Identify which cell holds the provided text, then report its (X, Y) central coordinate. 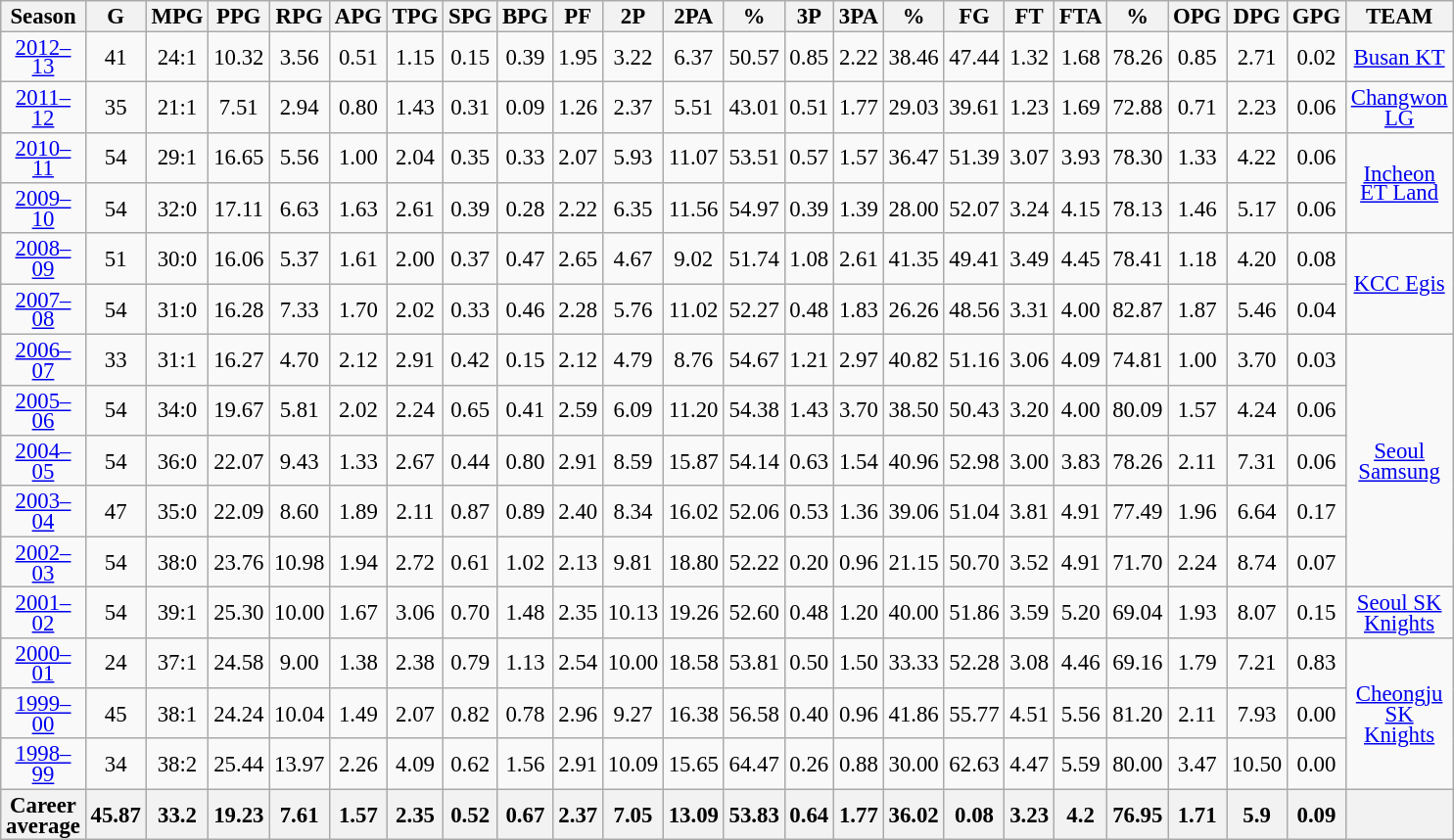
3.08 (1029, 663)
4.70 (300, 360)
1.21 (809, 360)
78.30 (1138, 158)
31:0 (177, 309)
47 (116, 512)
0.03 (1316, 360)
19.67 (239, 410)
0.42 (470, 360)
4.46 (1080, 663)
16.38 (693, 714)
3.93 (1080, 158)
6.63 (300, 209)
51 (116, 258)
2010–11 (43, 158)
72.88 (1138, 108)
Incheon ET Land (1398, 182)
FTA (1080, 16)
4.45 (1080, 258)
7.51 (239, 108)
2.59 (578, 410)
5.51 (693, 108)
G (116, 16)
Season (43, 16)
3.52 (1029, 562)
8.34 (633, 512)
2008–09 (43, 258)
49.41 (974, 258)
32:0 (177, 209)
0.02 (1316, 57)
47.44 (974, 57)
34:0 (177, 410)
1.87 (1197, 309)
11.02 (693, 309)
13.97 (300, 765)
Cheongju SK Knights (1398, 713)
0.89 (525, 512)
69.16 (1138, 663)
OPG (1197, 16)
30:0 (177, 258)
2003–04 (43, 512)
5.93 (633, 158)
0.37 (470, 258)
3.24 (1029, 209)
1998–99 (43, 765)
48.56 (974, 309)
1.13 (525, 663)
3.83 (1080, 461)
24:1 (177, 57)
54.67 (754, 360)
9.02 (693, 258)
7.31 (1257, 461)
2.54 (578, 663)
0.78 (525, 714)
3.47 (1197, 765)
78.41 (1138, 258)
2.67 (415, 461)
0.64 (809, 815)
52.07 (974, 209)
RPG (300, 16)
1.32 (1029, 57)
51.74 (754, 258)
Busan KT (1398, 57)
0.63 (809, 461)
1.39 (860, 209)
2007–08 (43, 309)
4.79 (633, 360)
1.23 (1029, 108)
7.21 (1257, 663)
52.60 (754, 613)
18.58 (693, 663)
1.68 (1080, 57)
9.43 (300, 461)
0.57 (809, 158)
0.26 (809, 765)
1.08 (809, 258)
PPG (239, 16)
45.87 (116, 815)
4.24 (1257, 410)
52.06 (754, 512)
0.70 (470, 613)
35:0 (177, 512)
8.07 (1257, 613)
33.33 (914, 663)
0.17 (1316, 512)
0.88 (860, 765)
1.54 (860, 461)
78.13 (1138, 209)
0.62 (470, 765)
2.96 (578, 714)
5.76 (633, 309)
0.83 (1316, 663)
2011–12 (43, 108)
Changwon LG (1398, 108)
3.31 (1029, 309)
BPG (525, 16)
50.70 (974, 562)
0.67 (525, 815)
2002–03 (43, 562)
1.50 (860, 663)
62.63 (974, 765)
71.70 (1138, 562)
25.44 (239, 765)
50.57 (754, 57)
1.38 (358, 663)
10.50 (1257, 765)
2.28 (578, 309)
38:0 (177, 562)
38:2 (177, 765)
19.26 (693, 613)
19.23 (239, 815)
2P (633, 16)
1.18 (1197, 258)
11.56 (693, 209)
0.35 (470, 158)
0.61 (470, 562)
1.69 (1080, 108)
1.96 (1197, 512)
16.06 (239, 258)
22.07 (239, 461)
2.94 (300, 108)
16.27 (239, 360)
5.37 (300, 258)
21:1 (177, 108)
53.83 (754, 815)
39.61 (974, 108)
1.15 (415, 57)
1.61 (358, 258)
17.11 (239, 209)
2PA (693, 16)
1.70 (358, 309)
9.00 (300, 663)
51.39 (974, 158)
82.87 (1138, 309)
1.48 (525, 613)
36:0 (177, 461)
51.86 (974, 613)
SPG (470, 16)
2000–01 (43, 663)
FG (974, 16)
9.81 (633, 562)
53.81 (754, 663)
38.46 (914, 57)
31:1 (177, 360)
2012–13 (43, 57)
39:1 (177, 613)
29:1 (177, 158)
2.97 (860, 360)
4.2 (1080, 815)
2009–10 (43, 209)
6.64 (1257, 512)
1.20 (860, 613)
11.07 (693, 158)
41.35 (914, 258)
33 (116, 360)
41 (116, 57)
0.07 (1316, 562)
7.61 (300, 815)
KCC Egis (1398, 284)
FT (1029, 16)
13.09 (693, 815)
16.65 (239, 158)
PF (578, 16)
0.71 (1197, 108)
52.27 (754, 309)
40.82 (914, 360)
16.28 (239, 309)
3.56 (300, 57)
0.53 (809, 512)
5.17 (1257, 209)
1.46 (1197, 209)
2.04 (415, 158)
6.37 (693, 57)
80.00 (1138, 765)
2.13 (578, 562)
36.02 (914, 815)
40.00 (914, 613)
9.27 (633, 714)
4.67 (633, 258)
1.79 (1197, 663)
4.47 (1029, 765)
50.43 (974, 410)
10.98 (300, 562)
10.09 (633, 765)
22.09 (239, 512)
28.00 (914, 209)
52.98 (974, 461)
1.49 (358, 714)
TPG (415, 16)
2.65 (578, 258)
0.52 (470, 815)
2006–07 (43, 360)
1.89 (358, 512)
16.02 (693, 512)
40.96 (914, 461)
53.51 (754, 158)
15.65 (693, 765)
4.20 (1257, 258)
54.14 (754, 461)
38.50 (914, 410)
45 (116, 714)
TEAM (1398, 16)
Seoul Samsung (1398, 461)
24.24 (239, 714)
18.80 (693, 562)
34 (116, 765)
MPG (177, 16)
69.04 (1138, 613)
1.93 (1197, 613)
2.38 (415, 663)
29.03 (914, 108)
2004–05 (43, 461)
3.20 (1029, 410)
4.22 (1257, 158)
37:1 (177, 663)
51.04 (974, 512)
2.00 (415, 258)
7.05 (633, 815)
77.49 (1138, 512)
10.04 (300, 714)
2005–06 (43, 410)
43.01 (754, 108)
54.97 (754, 209)
8.76 (693, 360)
24 (116, 663)
5.9 (1257, 815)
3.23 (1029, 815)
0.82 (470, 714)
6.35 (633, 209)
52.22 (754, 562)
52.28 (974, 663)
33.2 (177, 815)
39.06 (914, 512)
25.30 (239, 613)
Seoul SK Knights (1398, 613)
3.00 (1029, 461)
4.15 (1080, 209)
1999–00 (43, 714)
7.93 (1257, 714)
80.09 (1138, 410)
15.87 (693, 461)
8.59 (633, 461)
6.09 (633, 410)
7.33 (300, 309)
8.74 (1257, 562)
APG (358, 16)
2.26 (358, 765)
1.26 (578, 108)
0.79 (470, 663)
54.38 (754, 410)
74.81 (1138, 360)
4.51 (1029, 714)
0.20 (809, 562)
10.32 (239, 57)
2.40 (578, 512)
3.59 (1029, 613)
1.67 (358, 613)
55.77 (974, 714)
5.59 (1080, 765)
51.16 (974, 360)
56.58 (754, 714)
0.28 (525, 209)
1.83 (860, 309)
3PA (860, 16)
0.65 (470, 410)
0.04 (1316, 309)
1.71 (1197, 815)
3.22 (633, 57)
41.86 (914, 714)
11.20 (693, 410)
3.07 (1029, 158)
38:1 (177, 714)
36.47 (914, 158)
0.40 (809, 714)
5.46 (1257, 309)
24.58 (239, 663)
10.13 (633, 613)
0.47 (525, 258)
3P (809, 16)
GPG (1316, 16)
3.81 (1029, 512)
1.63 (358, 209)
3.49 (1029, 258)
2.72 (415, 562)
Career average (43, 815)
2001–02 (43, 613)
1.02 (525, 562)
2.23 (1257, 108)
0.46 (525, 309)
23.76 (239, 562)
1.56 (525, 765)
26.26 (914, 309)
1.94 (358, 562)
0.41 (525, 410)
0.50 (809, 663)
5.20 (1080, 613)
1.95 (578, 57)
5.81 (300, 410)
0.44 (470, 461)
81.20 (1138, 714)
0.31 (470, 108)
DPG (1257, 16)
64.47 (754, 765)
1.36 (860, 512)
30.00 (914, 765)
76.95 (1138, 815)
35 (116, 108)
2.71 (1257, 57)
8.60 (300, 512)
0.87 (470, 512)
21.15 (914, 562)
